Identify which cell holds the provided text, then report its (x, y) central coordinate. 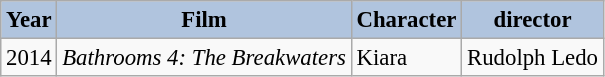
Kiara (406, 58)
Year (29, 20)
Character (406, 20)
Rudolph Ledo (533, 58)
director (533, 20)
Film (204, 20)
Bathrooms 4: The Breakwaters (204, 58)
2014 (29, 58)
